Extract the (X, Y) coordinate from the center of the cell holding the provided text.  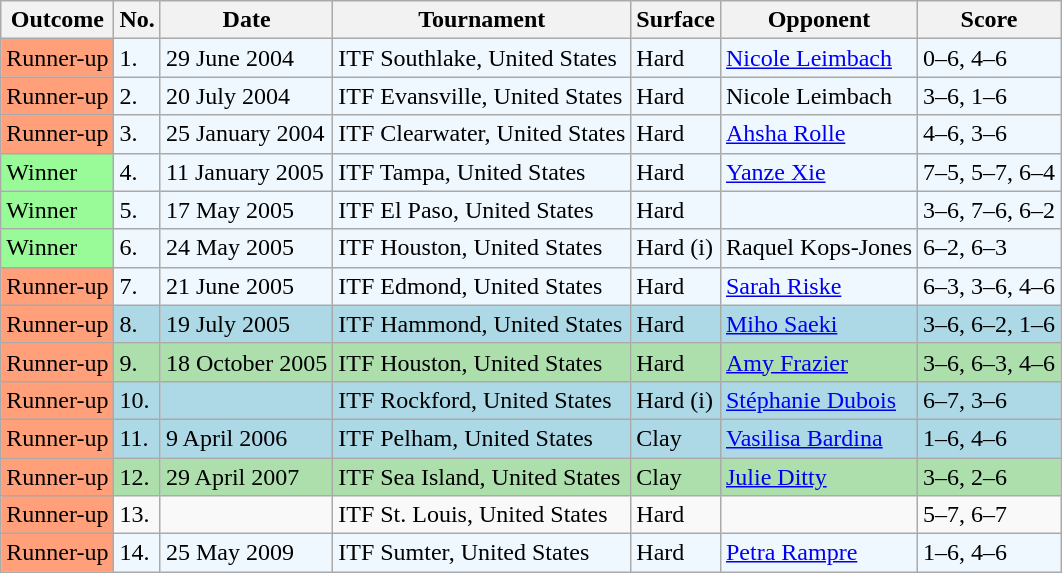
1. (137, 58)
0–6, 4–6 (990, 58)
25 May 2009 (246, 553)
3. (137, 134)
14. (137, 553)
No. (137, 20)
21 June 2005 (246, 286)
25 January 2004 (246, 134)
11. (137, 438)
ITF Edmond, United States (482, 286)
6–3, 3–6, 4–6 (990, 286)
7–5, 5–7, 6–4 (990, 172)
ITF El Paso, United States (482, 210)
Vasilisa Bardina (818, 438)
ITF Rockford, United States (482, 400)
Yanze Xie (818, 172)
9. (137, 362)
Score (990, 20)
ITF Clearwater, United States (482, 134)
13. (137, 515)
Petra Rampre (818, 553)
4. (137, 172)
ITF Southlake, United States (482, 58)
17 May 2005 (246, 210)
4–6, 3–6 (990, 134)
Julie Ditty (818, 477)
10. (137, 400)
Raquel Kops-Jones (818, 248)
Date (246, 20)
29 April 2007 (246, 477)
3–6, 6–2, 1–6 (990, 324)
24 May 2005 (246, 248)
Ahsha Rolle (818, 134)
Sarah Riske (818, 286)
ITF Tampa, United States (482, 172)
Tournament (482, 20)
20 July 2004 (246, 96)
ITF St. Louis, United States (482, 515)
8. (137, 324)
ITF Hammond, United States (482, 324)
6–2, 6–3 (990, 248)
ITF Pelham, United States (482, 438)
7. (137, 286)
6. (137, 248)
Outcome (58, 20)
9 April 2006 (246, 438)
29 June 2004 (246, 58)
Miho Saeki (818, 324)
Opponent (818, 20)
11 January 2005 (246, 172)
3–6, 1–6 (990, 96)
5. (137, 210)
Surface (676, 20)
5–7, 6–7 (990, 515)
ITF Evansville, United States (482, 96)
2. (137, 96)
3–6, 7–6, 6–2 (990, 210)
6–7, 3–6 (990, 400)
Amy Frazier (818, 362)
19 July 2005 (246, 324)
12. (137, 477)
3–6, 6–3, 4–6 (990, 362)
Stéphanie Dubois (818, 400)
3–6, 2–6 (990, 477)
ITF Sea Island, United States (482, 477)
18 October 2005 (246, 362)
ITF Sumter, United States (482, 553)
